Return (x, y) of the center of cell containing provided text 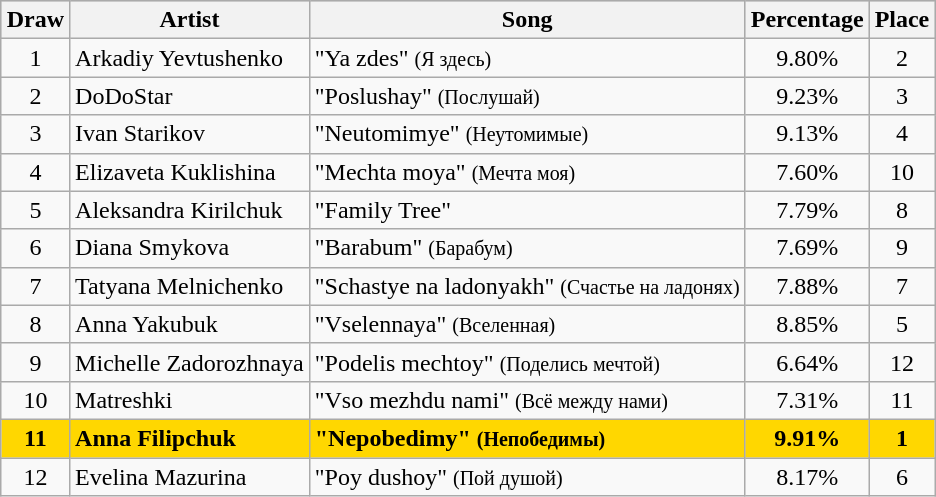
Aleksandra Kirilchuk (190, 210)
Tatyana Melnichenko (190, 286)
"Vso mezhdu nami" (Всё между нами) (527, 400)
6.64% (807, 362)
Arkadiy Yevtushenko (190, 58)
"Vselennaya" (Вселенная) (527, 324)
9.13% (807, 134)
Percentage (807, 20)
Diana Smykova (190, 248)
7.60% (807, 172)
7.69% (807, 248)
"Schastye na ladonyakh" (Счастье на ладонях) (527, 286)
DoDoStar (190, 96)
"Family Tree" (527, 210)
Elizaveta Kuklishina (190, 172)
8.17% (807, 477)
8.85% (807, 324)
"Barabum" (Барабум) (527, 248)
9.80% (807, 58)
Matreshki (190, 400)
Evelina Mazurina (190, 477)
Ivan Starikov (190, 134)
"Nepobedimy" (Непобедимы) (527, 438)
Artist (190, 20)
7.79% (807, 210)
Draw (35, 20)
Anna Yakubuk (190, 324)
Anna Filipchuk (190, 438)
7.88% (807, 286)
9.23% (807, 96)
"Poy dushoy" (Пой душой) (527, 477)
"Ya zdes" (Я здесь) (527, 58)
7.31% (807, 400)
"Mechta moya" (Мечта моя) (527, 172)
Song (527, 20)
9.91% (807, 438)
Place (902, 20)
"Poslushay" (Послушай) (527, 96)
"Podelis mechtoy" (Поделись мечтой) (527, 362)
"Neutomimye" (Неутомимые) (527, 134)
Michelle Zadorozhnaya (190, 362)
